Determine the [X, Y] coordinate at the center of the cell enclosing the given text.  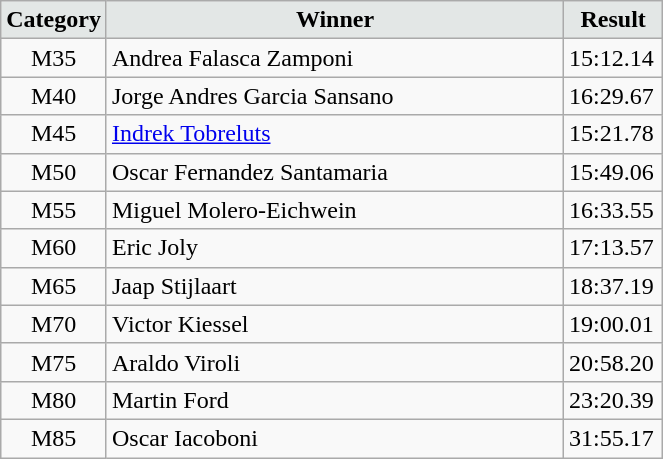
Winner [334, 20]
Andrea Falasca Zamponi [334, 58]
Jaap Stijlaart [334, 286]
Oscar Fernandez Santamaria [334, 172]
M65 [54, 286]
17:13.57 [614, 248]
23:20.39 [614, 400]
M35 [54, 58]
Jorge Andres Garcia Sansano [334, 96]
18:37.19 [614, 286]
M50 [54, 172]
M45 [54, 134]
M40 [54, 96]
M85 [54, 438]
Category [54, 20]
16:29.67 [614, 96]
Oscar Iacoboni [334, 438]
Victor Kiessel [334, 324]
M60 [54, 248]
15:49.06 [614, 172]
M75 [54, 362]
M80 [54, 400]
Indrek Tobreluts [334, 134]
19:00.01 [614, 324]
Martin Ford [334, 400]
15:21.78 [614, 134]
15:12.14 [614, 58]
Araldo Viroli [334, 362]
Result [614, 20]
31:55.17 [614, 438]
20:58.20 [614, 362]
Miguel Molero-Eichwein [334, 210]
Eric Joly [334, 248]
M70 [54, 324]
M55 [54, 210]
16:33.55 [614, 210]
